Pinpoint the cell where the given text exists, returning its (X, Y) midpoint coordinate. 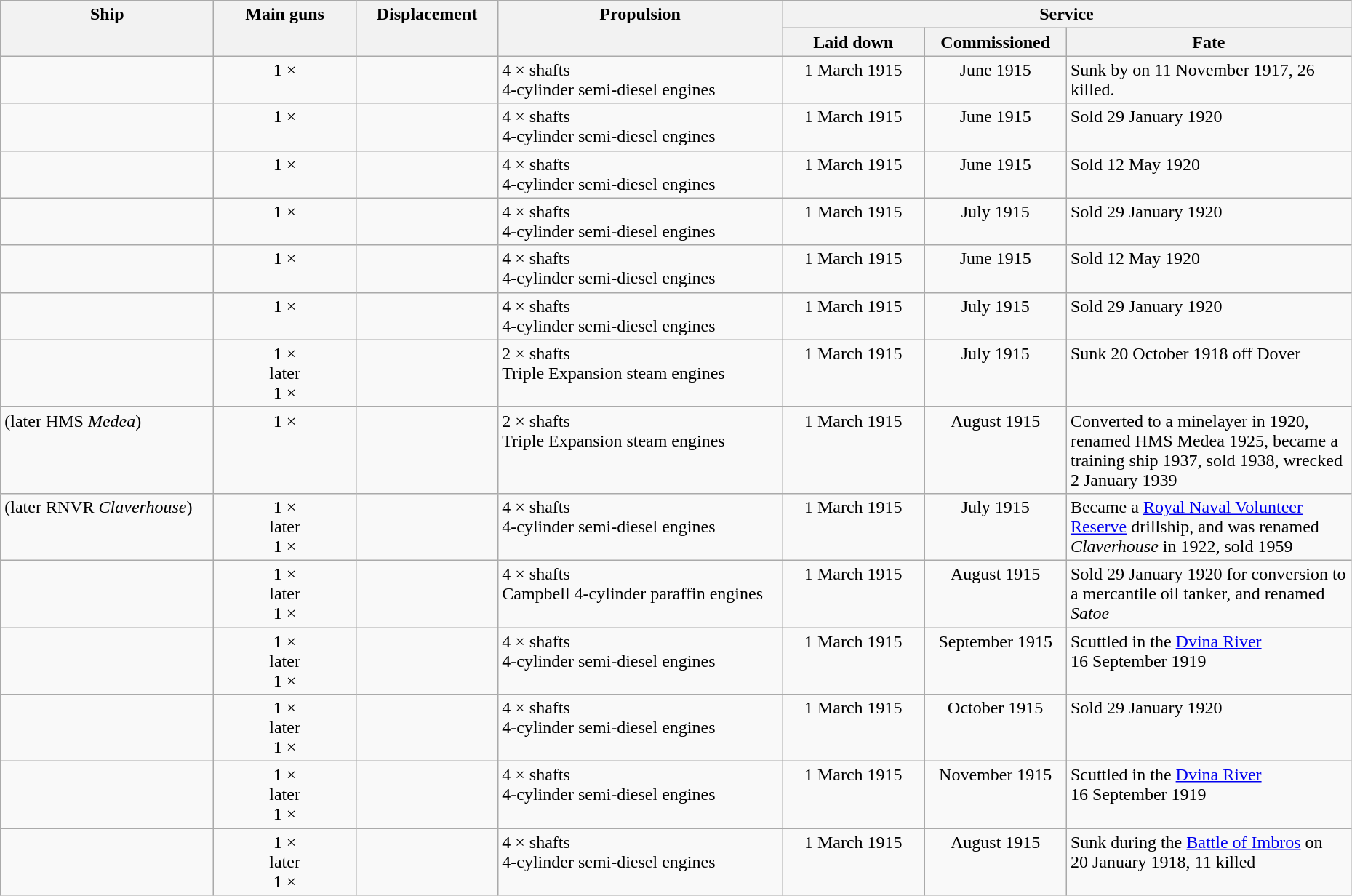
Converted to a minelayer in 1920, renamed HMS Medea 1925, became a training ship 1937, sold 1938, wrecked 2 January 1939 (1209, 449)
Main guns (285, 28)
Sunk by on 11 November 1917, 26 killed. (1209, 80)
Laid down (854, 42)
Became a Royal Naval Volunteer Reserve drillship, and was renamed Claverhouse in 1922, sold 1959 (1209, 527)
(later HMS Medea) (108, 449)
November 1915 (995, 795)
Sold 29 January 1920 for conversion to a mercantile oil tanker, and renamed Satoe (1209, 593)
Propulsion (640, 28)
Displacement (426, 28)
Service (1067, 15)
September 1915 (995, 660)
Commissioned (995, 42)
4 × shaftsCampbell 4-cylinder paraffin engines (640, 593)
Ship (108, 28)
Sunk during the Battle of Imbros on 20 January 1918, 11 killed (1209, 862)
(later RNVR Claverhouse) (108, 527)
October 1915 (995, 728)
Sunk 20 October 1918 off Dover (1209, 373)
Fate (1209, 42)
